Output the [X, Y] coordinate of the center of the cell containing the given text.  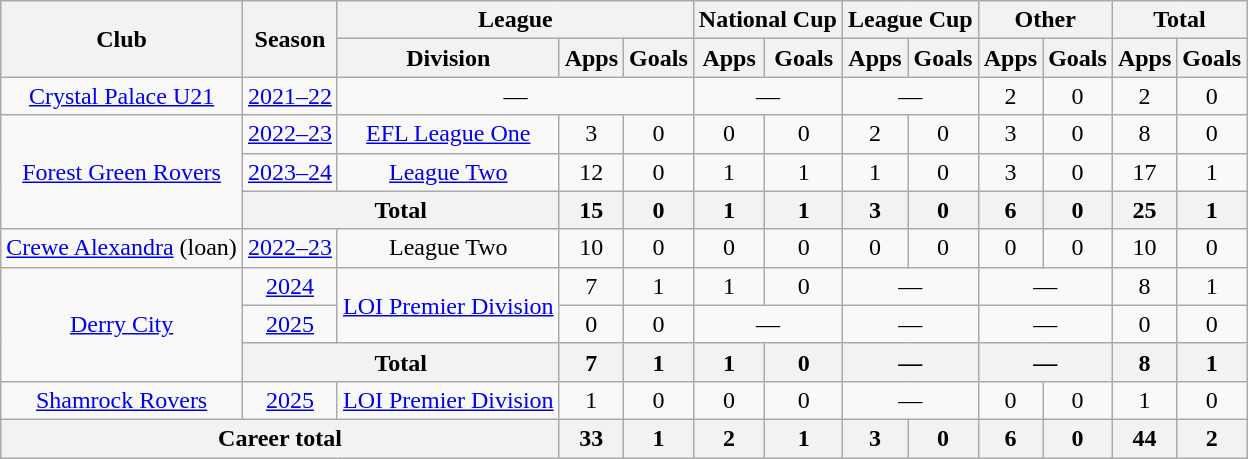
Crewe Alexandra (loan) [122, 248]
33 [591, 438]
Crystal Palace U21 [122, 96]
44 [1144, 438]
Career total [280, 438]
League [515, 20]
15 [591, 210]
Forest Green Rovers [122, 172]
National Cup [768, 20]
Club [122, 39]
Season [290, 39]
EFL League One [448, 134]
Derry City [122, 324]
25 [1144, 210]
17 [1144, 172]
Shamrock Rovers [122, 400]
2023–24 [290, 172]
2021–22 [290, 96]
League Cup [910, 20]
Division [448, 58]
2024 [290, 286]
Other [1045, 20]
12 [591, 172]
